Extract the (X, Y) coordinate from the center of the cell holding the provided text.  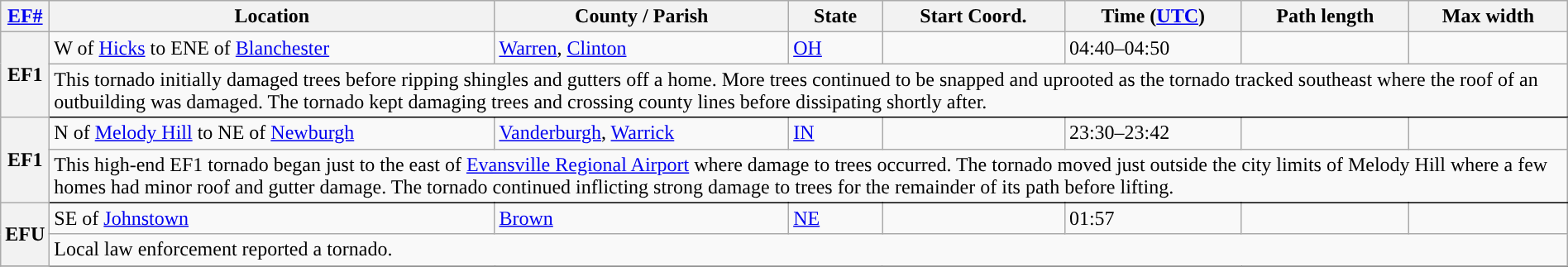
Path length (1325, 17)
N of Melody Hill to NE of Newburgh (272, 133)
01:57 (1153, 218)
County / Parish (642, 17)
Start Coord. (974, 17)
Vanderburgh, Warrick (642, 133)
IN (835, 133)
State (835, 17)
Max width (1489, 17)
SE of Johnstown (272, 218)
NE (835, 218)
Brown (642, 218)
EF# (25, 17)
EFU (25, 234)
OH (835, 48)
04:40–04:50 (1153, 48)
Warren, Clinton (642, 48)
Local law enforcement reported a tornado. (809, 250)
W of Hicks to ENE of Blanchester (272, 48)
23:30–23:42 (1153, 133)
Location (272, 17)
Time (UTC) (1153, 17)
